Search for the cell housing the specified text and yield its (x, y) center coordinate. 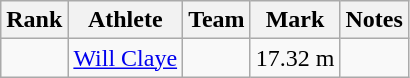
Athlete (126, 20)
Team (217, 20)
Rank (34, 20)
Will Claye (126, 58)
17.32 m (295, 58)
Notes (374, 20)
Mark (295, 20)
